Output the (x, y) coordinate of the center of the cell containing the given text.  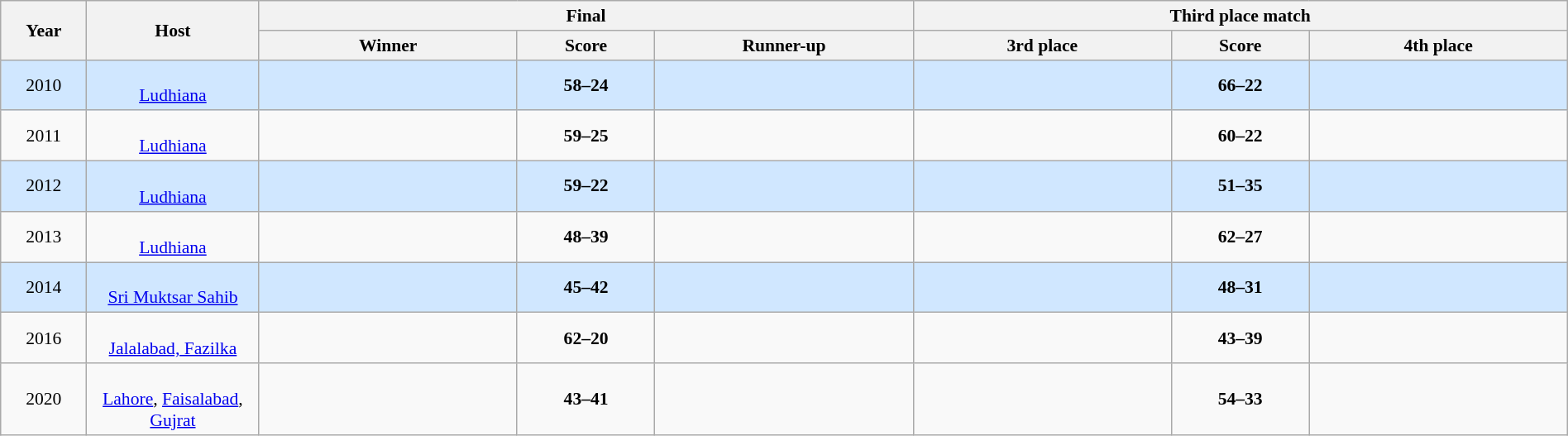
2012 (44, 187)
2016 (44, 338)
2010 (44, 84)
43–41 (586, 399)
59–25 (586, 136)
Third place match (1241, 16)
2013 (44, 237)
58–24 (586, 84)
60–22 (1241, 136)
Winner (388, 46)
Year (44, 30)
3rd place (1042, 46)
Runner-up (784, 46)
62–20 (586, 338)
Sri Muktsar Sahib (173, 288)
51–35 (1241, 187)
2011 (44, 136)
2014 (44, 288)
Lahore, Faisalabad, Gujrat (173, 399)
Final (586, 16)
54–33 (1241, 399)
Host (173, 30)
48–31 (1241, 288)
Jalalabad, Fazilka (173, 338)
4th place (1438, 46)
2020 (44, 399)
43–39 (1241, 338)
66–22 (1241, 84)
48–39 (586, 237)
62–27 (1241, 237)
45–42 (586, 288)
59–22 (586, 187)
